Search for the cell housing the specified text and yield its (x, y) center coordinate. 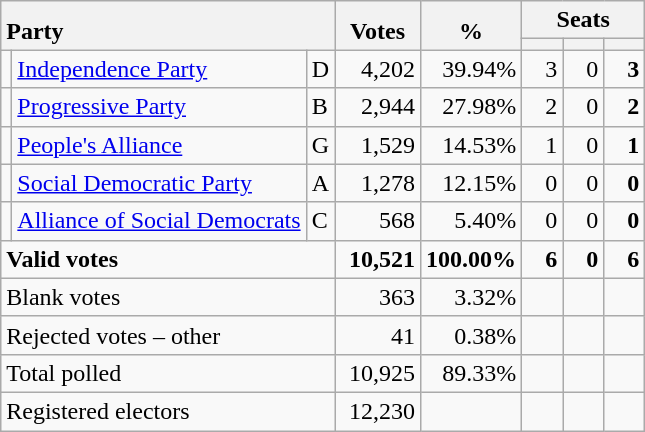
Blank votes (168, 297)
Seats (584, 20)
Votes (378, 26)
G (320, 145)
Independence Party (159, 69)
10,521 (378, 259)
A (320, 183)
12.15% (472, 183)
363 (378, 297)
Registered electors (168, 411)
4,202 (378, 69)
12,230 (378, 411)
100.00% (472, 259)
Alliance of Social Democrats (159, 221)
10,925 (378, 373)
14.53% (472, 145)
5.40% (472, 221)
Valid votes (168, 259)
Social Democratic Party (159, 183)
27.98% (472, 107)
1,278 (378, 183)
Progressive Party (159, 107)
1,529 (378, 145)
Party (168, 26)
Rejected votes – other (168, 335)
D (320, 69)
C (320, 221)
Total polled (168, 373)
0.38% (472, 335)
% (472, 26)
568 (378, 221)
B (320, 107)
89.33% (472, 373)
41 (378, 335)
2,944 (378, 107)
People's Alliance (159, 145)
3.32% (472, 297)
39.94% (472, 69)
